Determine the (x, y) coordinate at the center of the cell enclosing the given text.  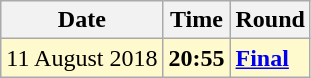
20:55 (196, 58)
Round (270, 20)
Date (82, 20)
11 August 2018 (82, 58)
Final (270, 58)
Time (196, 20)
